Pinpoint the cell where the given text exists, returning its [X, Y] midpoint coordinate. 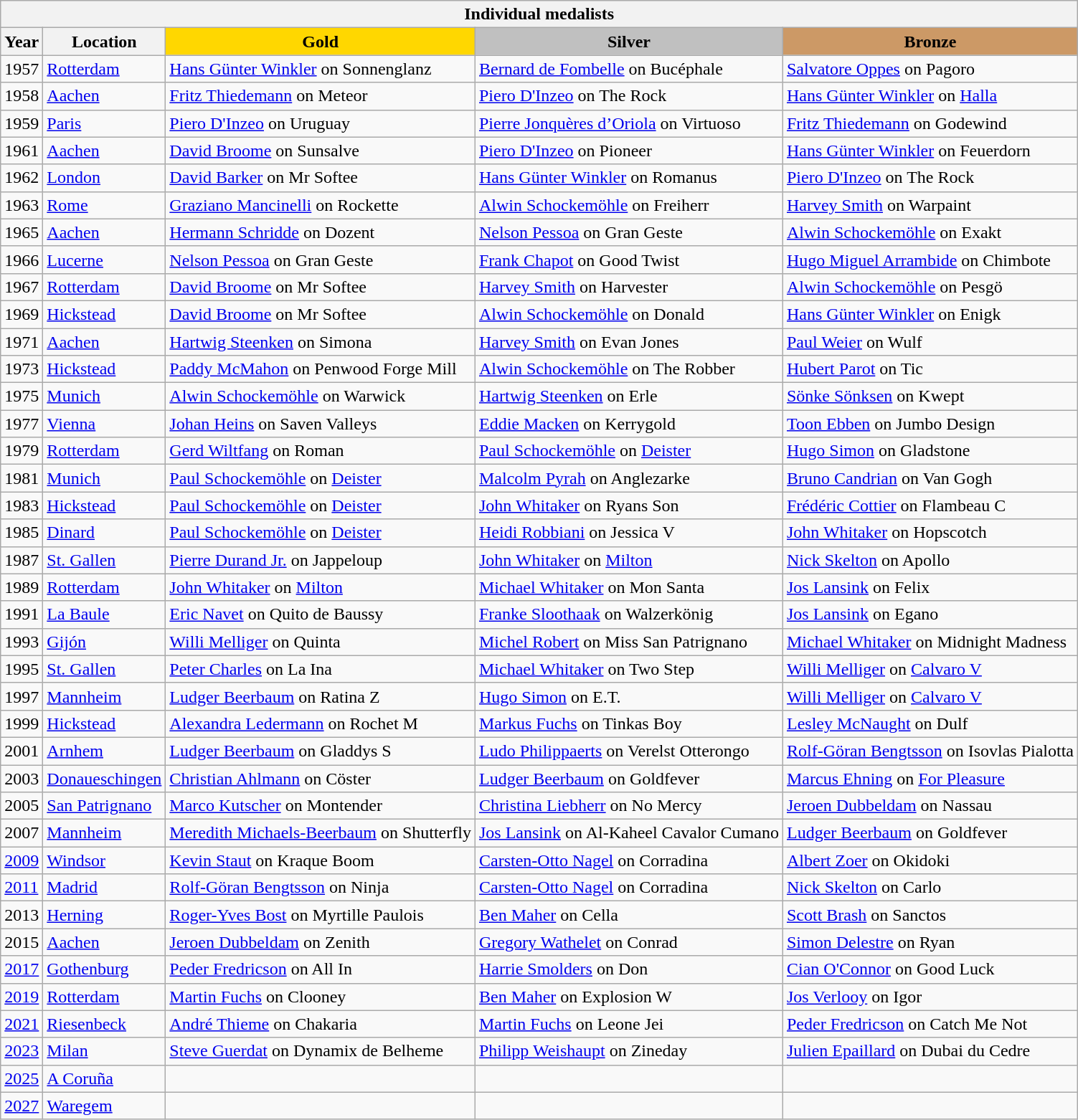
Silver [628, 42]
1969 [22, 314]
London [105, 178]
Year [22, 42]
Gijón [105, 642]
David Barker on Mr Softee [321, 178]
1959 [22, 123]
Individual medalists [539, 14]
Alwin Schockemöhle on Warwick [321, 397]
Ludger Beerbaum on Ratina Z [321, 696]
1973 [22, 369]
David Broome on Sunsalve [321, 151]
1977 [22, 424]
Harvey Smith on Evan Jones [628, 342]
Malcolm Pyrah on Anglezarke [628, 478]
Frédéric Cottier on Flambeau C [930, 506]
Ben Maher on Cella [628, 915]
Harrie Smolders on Don [628, 969]
1995 [22, 669]
Ludger Beerbaum on Gladdys S [321, 751]
Nick Skelton on Apollo [930, 560]
Milan [105, 1051]
Hugo Miguel Arrambide on Chimbote [930, 260]
Toon Ebben on Jumbo Design [930, 424]
Vienna [105, 424]
Windsor [105, 860]
John Whitaker on Hopscotch [930, 533]
La Baule [105, 614]
Gregory Wathelet on Conrad [628, 942]
Marcus Ehning on For Pleasure [930, 778]
Hans Günter Winkler on Enigk [930, 314]
Alwin Schockemöhle on Freiherr [628, 205]
Simon Delestre on Ryan [930, 942]
Eric Navet on Quito de Baussy [321, 614]
Salvatore Oppes on Pagoro [930, 69]
Johan Heins on Saven Valleys [321, 424]
Madrid [105, 888]
Christina Liebherr on No Mercy [628, 806]
1993 [22, 642]
Hermann Schridde on Dozent [321, 232]
Martin Fuchs on Leone Jei [628, 1024]
André Thieme on Chakaria [321, 1024]
Fritz Thiedemann on Meteor [321, 96]
Fritz Thiedemann on Godewind [930, 123]
Willi Melliger on Quinta [321, 642]
Sönke Sönksen on Kwept [930, 397]
Hans Günter Winkler on Feuerdorn [930, 151]
2019 [22, 997]
1979 [22, 451]
Jeroen Dubbeldam on Nassau [930, 806]
Paris [105, 123]
1989 [22, 587]
Rolf-Göran Bengtsson on Ninja [321, 888]
Donaueschingen [105, 778]
Lesley McNaught on Dulf [930, 723]
1962 [22, 178]
1958 [22, 96]
Gothenburg [105, 969]
Dinard [105, 533]
1971 [22, 342]
2001 [22, 751]
Arnhem [105, 751]
Alexandra Ledermann on Rochet M [321, 723]
Julien Epaillard on Dubai du Cedre [930, 1051]
1991 [22, 614]
1957 [22, 69]
Rolf-Göran Bengtsson on Isovlas Pialotta [930, 751]
Heidi Robbiani on Jessica V [628, 533]
Paddy McMahon on Penwood Forge Mill [321, 369]
Bernard de Fombelle on Bucéphale [628, 69]
Albert Zoer on Okidoki [930, 860]
Bruno Candrian on Van Gogh [930, 478]
Hubert Parot on Tic [930, 369]
Piero D'Inzeo on Pioneer [628, 151]
Philipp Weishaupt on Zineday [628, 1051]
Bronze [930, 42]
Ben Maher on Explosion W [628, 997]
Jos Lansink on Egano [930, 614]
John Whitaker on Ryans Son [628, 506]
Franke Sloothaak on Walzerkönig [628, 614]
2009 [22, 860]
Graziano Mancinelli on Rockette [321, 205]
2021 [22, 1024]
Jeroen Dubbeldam on Zenith [321, 942]
Ludo Philippaerts on Verelst Otterongo [628, 751]
Michael Whitaker on Two Step [628, 669]
Riesenbeck [105, 1024]
Jos Lansink on Felix [930, 587]
Nick Skelton on Carlo [930, 888]
Michael Whitaker on Mon Santa [628, 587]
Pierre Jonquères d’Oriola on Virtuoso [628, 123]
Hartwig Steenken on Erle [628, 397]
1997 [22, 696]
1987 [22, 560]
Peder Fredricson on Catch Me Not [930, 1024]
Hans Günter Winkler on Halla [930, 96]
Michel Robert on Miss San Patrignano [628, 642]
1999 [22, 723]
Harvey Smith on Warpaint [930, 205]
Martin Fuchs on Clooney [321, 997]
Alwin Schockemöhle on Donald [628, 314]
Alwin Schockemöhle on Pesgö [930, 287]
1961 [22, 151]
Frank Chapot on Good Twist [628, 260]
Hartwig Steenken on Simona [321, 342]
1975 [22, 397]
Harvey Smith on Harvester [628, 287]
1967 [22, 287]
Kevin Staut on Kraque Boom [321, 860]
Eddie Macken on Kerrygold [628, 424]
2015 [22, 942]
2007 [22, 833]
Herning [105, 915]
1966 [22, 260]
Pierre Durand Jr. on Jappeloup [321, 560]
Hans Günter Winkler on Sonnenglanz [321, 69]
Michael Whitaker on Midnight Madness [930, 642]
Christian Ahlmann on Cöster [321, 778]
2023 [22, 1051]
1983 [22, 506]
Hugo Simon on E.T. [628, 696]
2005 [22, 806]
Waregem [105, 1106]
Alwin Schockemöhle on The Robber [628, 369]
A Coruña [105, 1078]
1963 [22, 205]
2013 [22, 915]
Jos Lansink on Al-Kaheel Cavalor Cumano [628, 833]
2027 [22, 1106]
1981 [22, 478]
San Patrignano [105, 806]
Location [105, 42]
2003 [22, 778]
Piero D'Inzeo on Uruguay [321, 123]
2017 [22, 969]
Lucerne [105, 260]
2025 [22, 1078]
Marco Kutscher on Montender [321, 806]
Peder Fredricson on All In [321, 969]
Alwin Schockemöhle on Exakt [930, 232]
Meredith Michaels-Beerbaum on Shutterfly [321, 833]
Markus Fuchs on Tinkas Boy [628, 723]
Roger-Yves Bost on Myrtille Paulois [321, 915]
Gerd Wiltfang on Roman [321, 451]
Jos Verlooy on Igor [930, 997]
Cian O'Connor on Good Luck [930, 969]
1965 [22, 232]
Hugo Simon on Gladstone [930, 451]
Paul Weier on Wulf [930, 342]
1985 [22, 533]
Hans Günter Winkler on Romanus [628, 178]
2011 [22, 888]
Rome [105, 205]
Gold [321, 42]
Peter Charles on La Ina [321, 669]
Scott Brash on Sanctos [930, 915]
Steve Guerdat on Dynamix de Belheme [321, 1051]
